For the text-containing cell, return its midpoint in (X, Y) coordinate format. 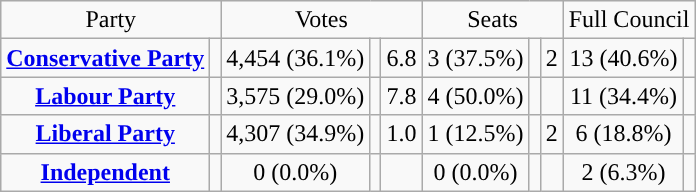
Independent (106, 172)
Votes (322, 20)
1 (12.5%) (476, 134)
7.8 (402, 96)
4,454 (36.1%) (296, 58)
3 (37.5%) (476, 58)
Labour Party (106, 96)
Party (111, 20)
Conservative Party (106, 58)
3,575 (29.0%) (296, 96)
2 (6.3%) (624, 172)
Full Council (629, 20)
Seats (492, 20)
6 (18.8%) (624, 134)
13 (40.6%) (624, 58)
4,307 (34.9%) (296, 134)
1.0 (402, 134)
6.8 (402, 58)
11 (34.4%) (624, 96)
4 (50.0%) (476, 96)
Liberal Party (106, 134)
